Determine the (x, y) coordinate at the center of the cell enclosing the given text.  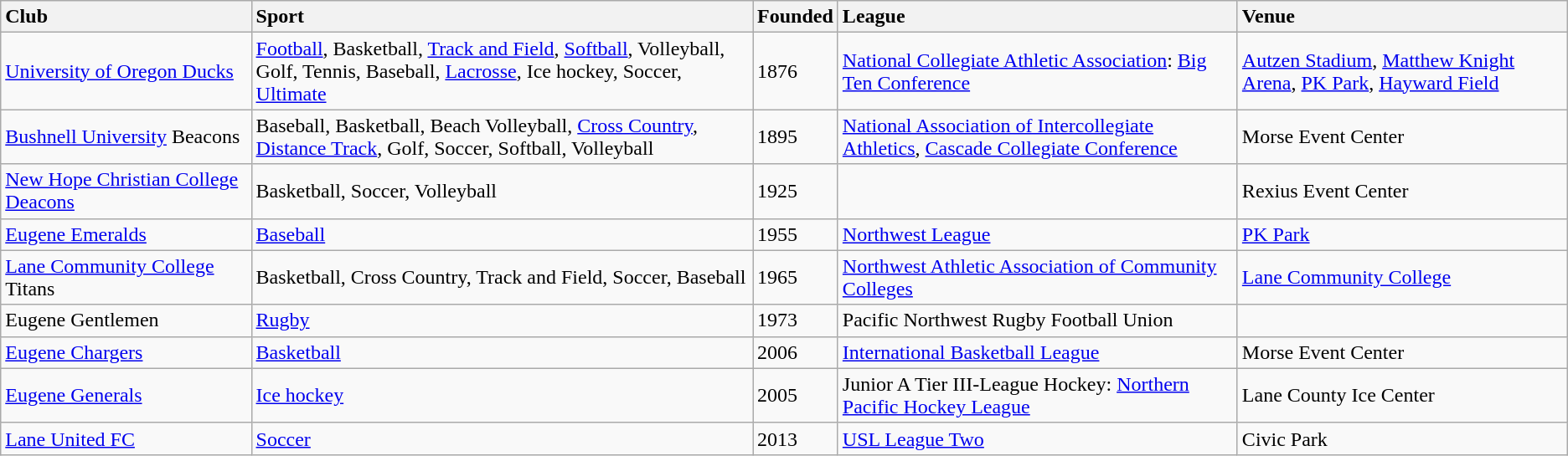
1925 (796, 191)
Soccer (503, 438)
Eugene Chargers (126, 352)
National Association of Intercollegiate Athletics, Cascade Collegiate Conference (1037, 137)
Basketball (503, 352)
University of Oregon Ducks (126, 71)
1973 (796, 320)
1895 (796, 137)
Baseball, Basketball, Beach Volleyball, Cross Country, Distance Track, Golf, Soccer, Softball, Volleyball (503, 137)
Basketball, Soccer, Volleyball (503, 191)
Eugene Generals (126, 395)
Rugby (503, 320)
Junior A Tier III-League Hockey: Northern Pacific Hockey League (1037, 395)
Lane County Ice Center (1402, 395)
Autzen Stadium, Matthew Knight Arena, PK Park, Hayward Field (1402, 71)
New Hope Christian College Deacons (126, 191)
Northwest Athletic Association of Community Colleges (1037, 278)
Lane Community College (1402, 278)
Club (126, 17)
International Basketball League (1037, 352)
1965 (796, 278)
2006 (796, 352)
Basketball, Cross Country, Track and Field, Soccer, Baseball (503, 278)
Eugene Gentlemen (126, 320)
Eugene Emeralds (126, 234)
Pacific Northwest Rugby Football Union (1037, 320)
Sport (503, 17)
1876 (796, 71)
Bushnell University Beacons (126, 137)
Football, Basketball, Track and Field, Softball, Volleyball, Golf, Tennis, Baseball, Lacrosse, Ice hockey, Soccer, Ultimate (503, 71)
Rexius Event Center (1402, 191)
Baseball (503, 234)
Founded (796, 17)
PK Park (1402, 234)
Lane United FC (126, 438)
Civic Park (1402, 438)
2005 (796, 395)
1955 (796, 234)
Northwest League (1037, 234)
League (1037, 17)
USL League Two (1037, 438)
Ice hockey (503, 395)
Venue (1402, 17)
National Collegiate Athletic Association: Big Ten Conference (1037, 71)
2013 (796, 438)
Lane Community College Titans (126, 278)
